Detect which cell encompasses the target text, then output its (x, y) center coordinate. 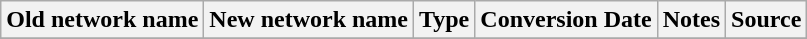
Old network name (102, 20)
Conversion Date (566, 20)
Source (766, 20)
Notes (691, 20)
Type (444, 20)
New network name (309, 20)
